Return (x, y) of the center of cell containing provided text 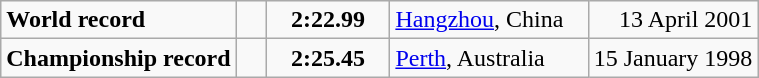
2:25.45 (328, 58)
Hangzhou, China (489, 20)
2:22.99 (328, 20)
13 April 2001 (673, 20)
World record (118, 20)
Championship record (118, 58)
Perth, Australia (489, 58)
15 January 1998 (673, 58)
